Find where the given text appears and provide that cell's center as [X, Y] coordinate. 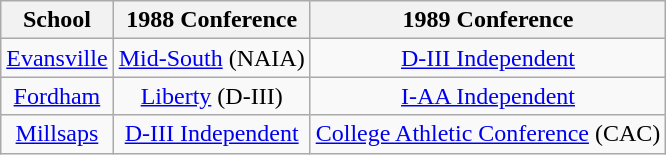
1988 Conference [212, 20]
Mid-South (NAIA) [212, 58]
School [57, 20]
Millsaps [57, 134]
Fordham [57, 96]
I-AA Independent [488, 96]
Evansville [57, 58]
1989 Conference [488, 20]
Liberty (D-III) [212, 96]
College Athletic Conference (CAC) [488, 134]
